Provide the [x, y] coordinate of the cell's center where the given text is located.  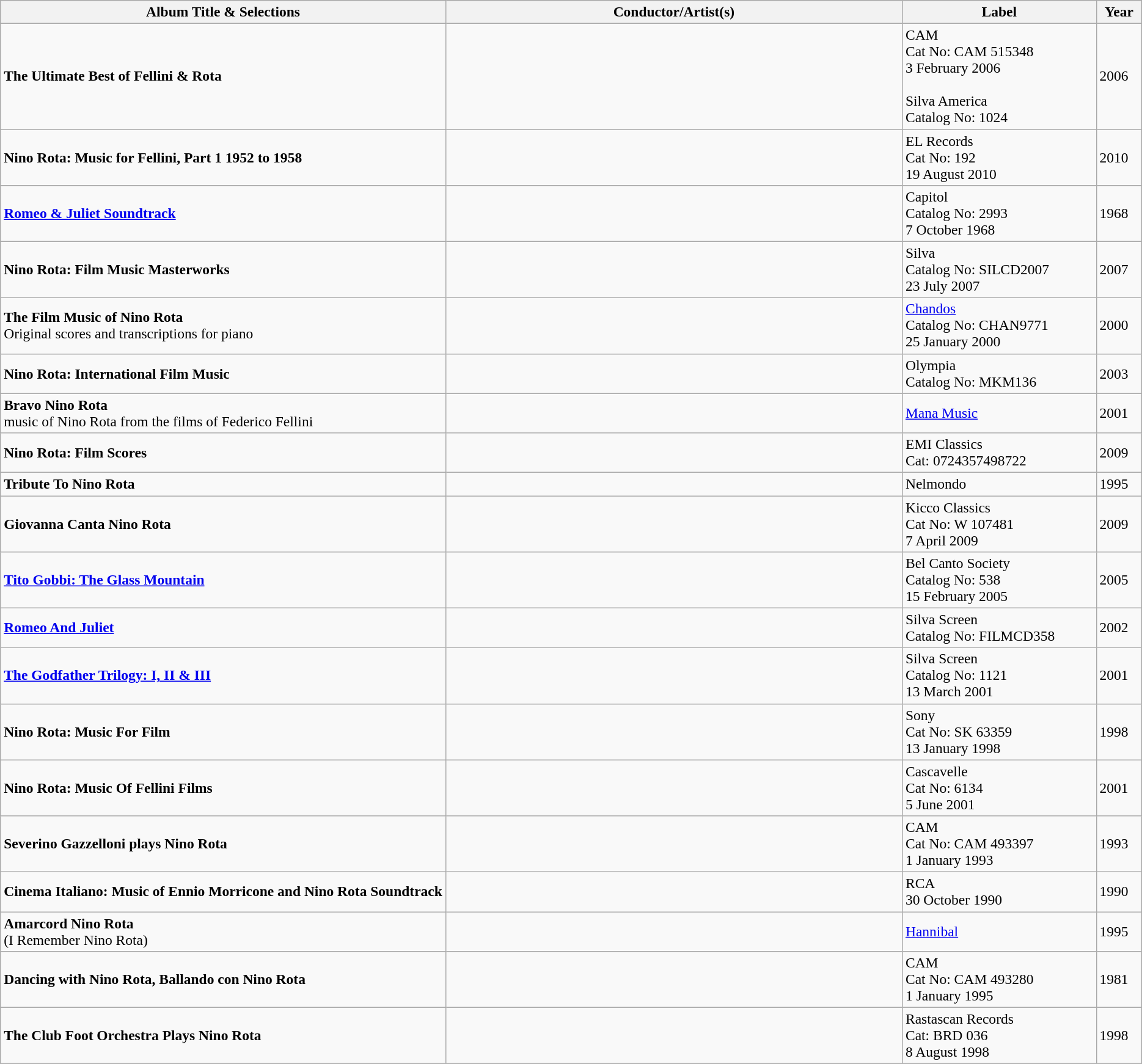
Nino Rota: Film Scores [224, 452]
Nino Rota: Film Music Masterworks [224, 269]
Bravo Nino Rotamusic of Nino Rota from the films of Federico Fellini [224, 413]
1993 [1119, 844]
Giovanna Canta Nino Rota [224, 523]
The Ultimate Best of Fellini & Rota [224, 76]
Conductor/Artist(s) [673, 12]
Year [1119, 12]
SonyCat No: SK 6335913 January 1998 [1000, 732]
Nelmondo [1000, 484]
Silva ScreenCatalog No: 112113 March 2001 [1000, 676]
Tribute To Nino Rota [224, 484]
Nino Rota: Music for Fellini, Part 1 1952 to 1958 [224, 157]
2002 [1119, 628]
EL RecordsCat No: 19219 August 2010 [1000, 157]
The Film Music of Nino RotaOriginal scores and transcriptions for piano [224, 326]
Cinema Italiano: Music of Ennio Morricone and Nino Rota Soundtrack [224, 892]
CAMCat No: CAM 4933971 January 1993 [1000, 844]
CapitolCatalog No: 29937 October 1968 [1000, 213]
Bel Canto SocietyCatalog No: 53815 February 2005 [1000, 580]
Romeo & Juliet Soundtrack [224, 213]
Mana Music [1000, 413]
Severino Gazzelloni plays Nino Rota [224, 844]
EMI ClassicsCat: 0724357498722 [1000, 452]
1990 [1119, 892]
2006 [1119, 76]
The Godfather Trilogy: I, II & III [224, 676]
Rastascan RecordsCat: BRD 0368 August 1998 [1000, 1035]
2007 [1119, 269]
Kicco ClassicsCat No: W 1074817 April 2009 [1000, 523]
Label [1000, 12]
CAMCat No: CAM 4932801 January 1995 [1000, 979]
Nino Rota: Music For Film [224, 732]
ChandosCatalog No: CHAN977125 January 2000 [1000, 326]
RCA30 October 1990 [1000, 892]
CAMCat No: CAM 5153483 February 2006Silva AmericaCatalog No: 1024 [1000, 76]
CascavelleCat No: 61345 June 2001 [1000, 788]
The Club Foot Orchestra Plays Nino Rota [224, 1035]
Silva ScreenCatalog No: FILMCD358 [1000, 628]
Dancing with Nino Rota, Ballando con Nino Rota [224, 979]
2005 [1119, 580]
Amarcord Nino Rota(I Remember Nino Rota) [224, 931]
Romeo And Juliet [224, 628]
Tito Gobbi: The Glass Mountain [224, 580]
Nino Rota: International Film Music [224, 374]
Nino Rota: Music Of Fellini Films [224, 788]
Album Title & Selections [224, 12]
Hannibal [1000, 931]
1981 [1119, 979]
2003 [1119, 374]
2010 [1119, 157]
1968 [1119, 213]
2000 [1119, 326]
SilvaCatalog No: SILCD200723 July 2007 [1000, 269]
OlympiaCatalog No: MKM136 [1000, 374]
